Extract the (X, Y) coordinate from the center of the cell holding the provided text.  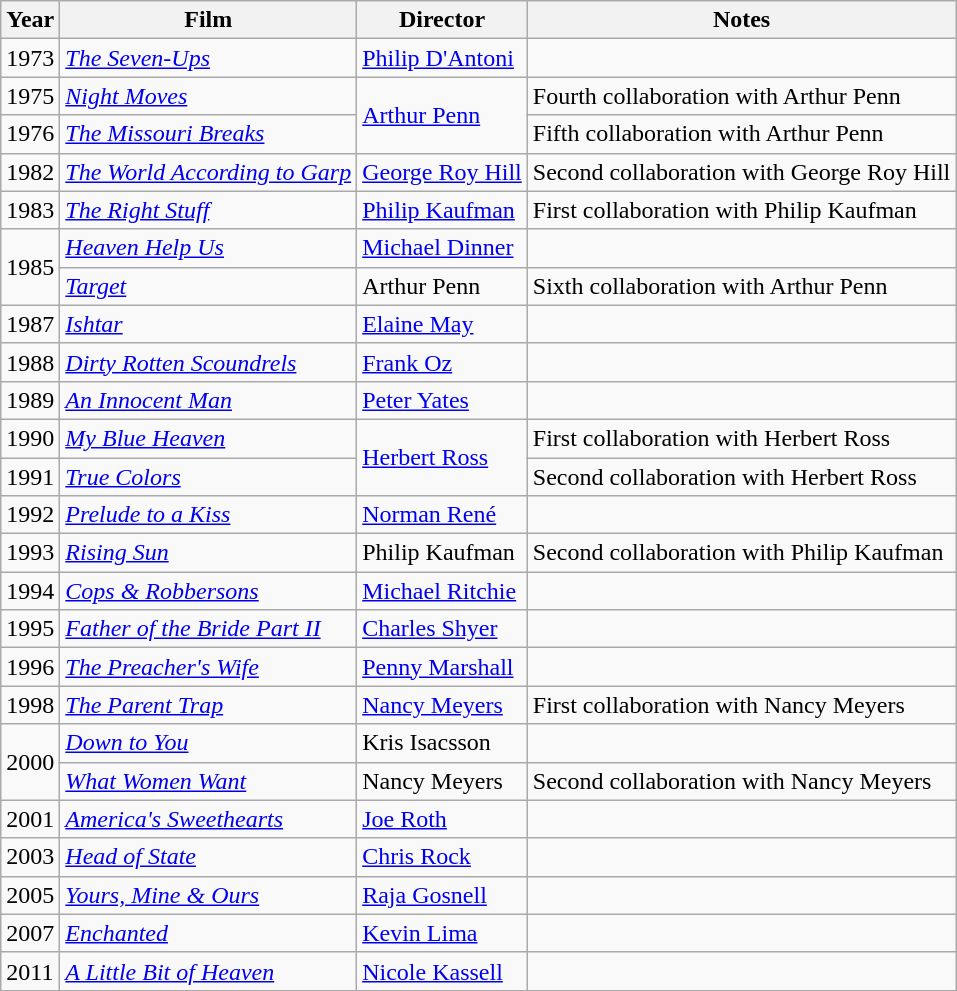
Nicole Kassell (442, 971)
Target (208, 286)
First collaboration with Philip Kaufman (742, 210)
Second collaboration with Herbert Ross (742, 477)
The Missouri Breaks (208, 134)
1987 (30, 324)
Notes (742, 20)
First collaboration with Herbert Ross (742, 438)
2000 (30, 762)
Second collaboration with Nancy Meyers (742, 781)
Second collaboration with George Roy Hill (742, 172)
The World According to Garp (208, 172)
1996 (30, 667)
1983 (30, 210)
Herbert Ross (442, 457)
Prelude to a Kiss (208, 515)
Film (208, 20)
Kris Isacsson (442, 743)
Night Moves (208, 96)
1993 (30, 553)
George Roy Hill (442, 172)
The Seven-Ups (208, 58)
Sixth collaboration with Arthur Penn (742, 286)
Peter Yates (442, 400)
Ishtar (208, 324)
Frank Oz (442, 362)
An Innocent Man (208, 400)
Michael Dinner (442, 248)
2007 (30, 933)
First collaboration with Nancy Meyers (742, 705)
My Blue Heaven (208, 438)
Michael Ritchie (442, 591)
Rising Sun (208, 553)
Yours, Mine & Ours (208, 895)
Norman René (442, 515)
Joe Roth (442, 819)
1976 (30, 134)
1973 (30, 58)
Fourth collaboration with Arthur Penn (742, 96)
Kevin Lima (442, 933)
Down to You (208, 743)
Fifth collaboration with Arthur Penn (742, 134)
Dirty Rotten Scoundrels (208, 362)
2001 (30, 819)
Father of the Bride Part II (208, 629)
Head of State (208, 857)
1982 (30, 172)
1989 (30, 400)
Charles Shyer (442, 629)
1998 (30, 705)
1990 (30, 438)
1988 (30, 362)
Elaine May (442, 324)
2011 (30, 971)
A Little Bit of Heaven (208, 971)
Philip D'Antoni (442, 58)
1991 (30, 477)
Heaven Help Us (208, 248)
America's Sweethearts (208, 819)
1995 (30, 629)
Enchanted (208, 933)
Raja Gosnell (442, 895)
1975 (30, 96)
Chris Rock (442, 857)
Year (30, 20)
True Colors (208, 477)
What Women Want (208, 781)
1985 (30, 267)
Penny Marshall (442, 667)
1994 (30, 591)
The Right Stuff (208, 210)
The Parent Trap (208, 705)
Cops & Robbersons (208, 591)
2005 (30, 895)
2003 (30, 857)
1992 (30, 515)
Second collaboration with Philip Kaufman (742, 553)
Director (442, 20)
The Preacher's Wife (208, 667)
